Identify which cell holds the provided text, then report its (x, y) central coordinate. 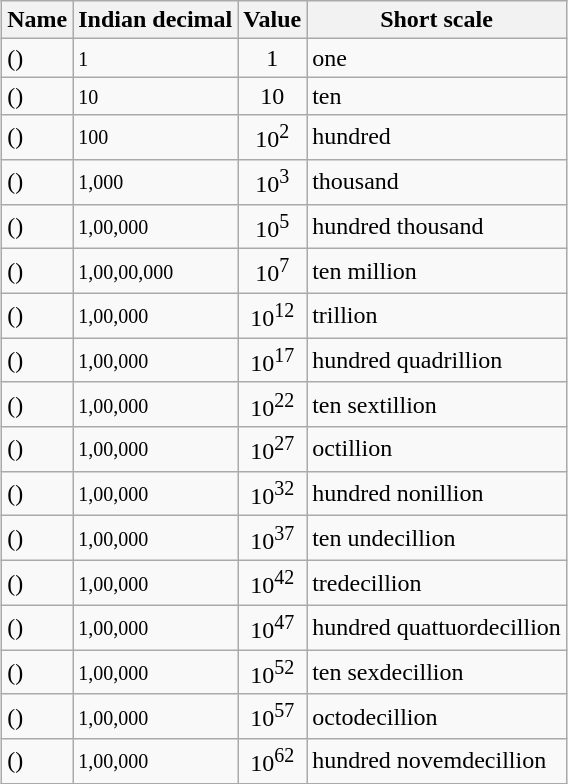
1022 (272, 404)
Name (38, 20)
trillion (437, 316)
1,000 (156, 182)
Indian decimal (156, 20)
ten undecillion (437, 538)
ten million (437, 272)
ten sexdecillion (437, 672)
105 (272, 226)
Value (272, 20)
octodecillion (437, 716)
Short scale (437, 20)
1012 (272, 316)
hundred quadrillion (437, 360)
1047 (272, 628)
107 (272, 272)
1027 (272, 450)
1052 (272, 672)
ten (437, 96)
hundred quattuordecillion (437, 628)
1032 (272, 494)
103 (272, 182)
thousand (437, 182)
100 (156, 138)
1062 (272, 762)
tredecillion (437, 582)
1037 (272, 538)
1017 (272, 360)
hundred (437, 138)
102 (272, 138)
1042 (272, 582)
hundred thousand (437, 226)
octillion (437, 450)
ten sextillion (437, 404)
one (437, 58)
hundred nonillion (437, 494)
1057 (272, 716)
hundred novemdecillion (437, 762)
1,00,00,000 (156, 272)
